Extract the (x, y) coordinate from the center of the cell holding the provided text.  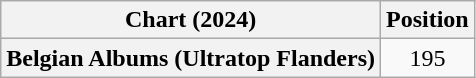
195 (428, 58)
Chart (2024) (191, 20)
Position (428, 20)
Belgian Albums (Ultratop Flanders) (191, 58)
